Capture the cell that displays the provided text and extract its (x, y) central coordinate. 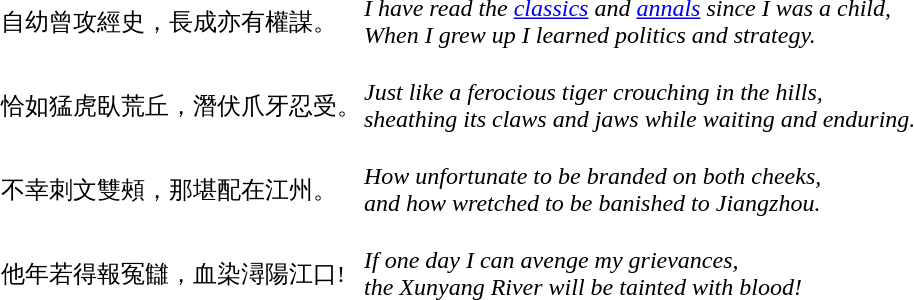
不幸刺文雙頰，那堪配在江州。 (181, 176)
恰如猛虎臥荒丘，潛伏爪牙忍受。 (181, 92)
